Find where the given text appears and provide that cell's center as (x, y) coordinate. 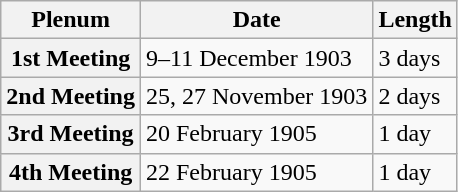
3rd Meeting (71, 134)
2 days (415, 96)
20 February 1905 (256, 134)
9–11 December 1903 (256, 58)
25, 27 November 1903 (256, 96)
Date (256, 20)
Plenum (71, 20)
1st Meeting (71, 58)
22 February 1905 (256, 172)
3 days (415, 58)
2nd Meeting (71, 96)
Length (415, 20)
4th Meeting (71, 172)
